Output the (X, Y) coordinate of the center of the cell containing the given text.  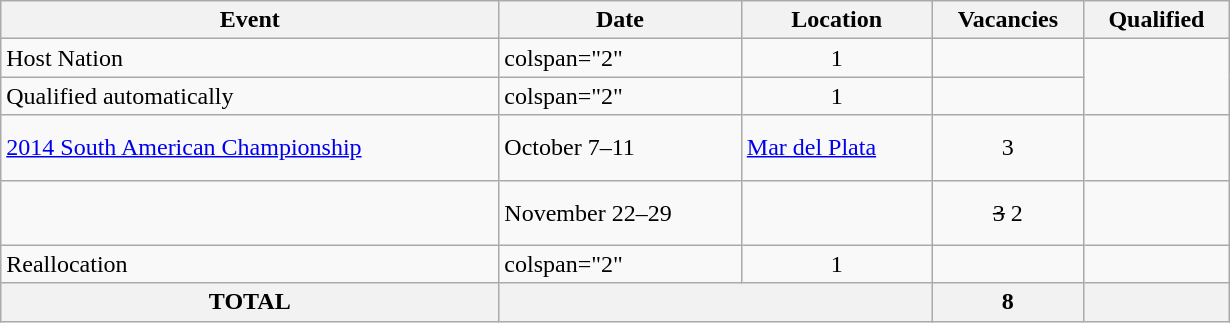
Host Nation (250, 58)
Event (250, 20)
TOTAL (250, 302)
8 (1008, 302)
2014 South American Championship (250, 148)
3 (1008, 148)
October 7–11 (620, 148)
Reallocation (250, 264)
Date (620, 20)
Mar del Plata (836, 148)
Qualified (1157, 20)
Location (836, 20)
Qualified automatically (250, 96)
Vacancies (1008, 20)
3 2 (1008, 212)
November 22–29 (620, 212)
